Scan for the cell matching the given text and deliver its (X, Y) coordinate at center. 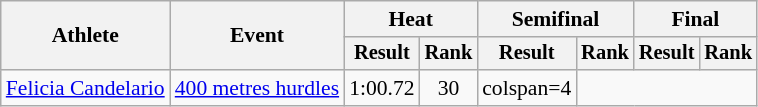
Event (257, 36)
Athlete (86, 36)
1:00.72 (382, 88)
Heat (410, 19)
Semifinal (556, 19)
30 (449, 88)
Final (696, 19)
400 metres hurdles (257, 88)
colspan=4 (526, 88)
Felicia Candelario (86, 88)
